Capture the cell that displays the provided text and extract its [x, y] central coordinate. 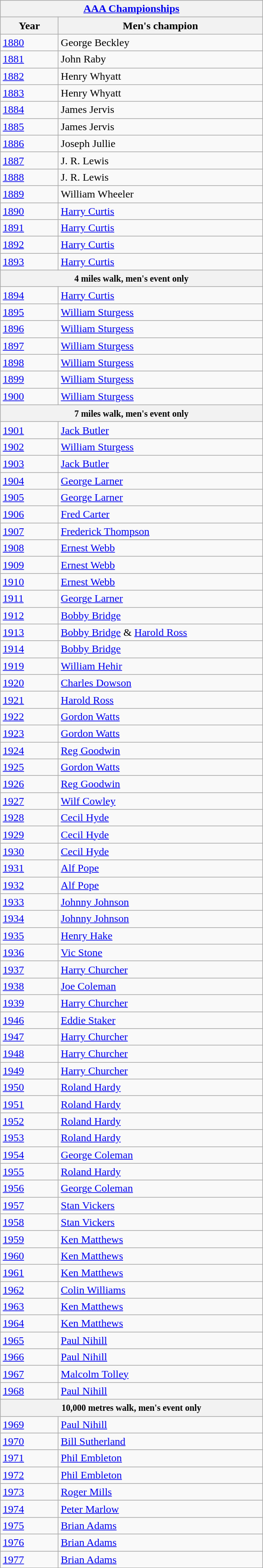
1970 [29, 1441]
Charles Dowson [160, 683]
1977 [29, 1559]
Roger Mills [160, 1492]
1958 [29, 1222]
1961 [29, 1273]
Eddie Staker [160, 1020]
1936 [29, 952]
1889 [29, 194]
1952 [29, 1121]
1965 [29, 1340]
1890 [29, 211]
1888 [29, 177]
1897 [29, 346]
7 miles walk, men's event only [131, 413]
1912 [29, 616]
Harold Ross [160, 700]
1935 [29, 936]
William Hehir [160, 666]
1922 [29, 716]
1887 [29, 160]
1932 [29, 885]
1885 [29, 127]
Colin Williams [160, 1290]
1960 [29, 1256]
1893 [29, 262]
Joe Coleman [160, 986]
Men's champion [160, 26]
1892 [29, 245]
William Wheeler [160, 194]
1923 [29, 733]
1920 [29, 683]
Malcolm Tolley [160, 1374]
1953 [29, 1138]
1962 [29, 1290]
1904 [29, 480]
1934 [29, 919]
1927 [29, 801]
Joseph Jullie [160, 143]
1939 [29, 1003]
1882 [29, 76]
1902 [29, 447]
1931 [29, 868]
1919 [29, 666]
1899 [29, 379]
1896 [29, 329]
1911 [29, 599]
1956 [29, 1189]
1898 [29, 363]
1976 [29, 1542]
1895 [29, 312]
1908 [29, 548]
Bobby Bridge & Harold Ross [160, 632]
1921 [29, 700]
1933 [29, 902]
Bill Sutherland [160, 1441]
1971 [29, 1458]
1948 [29, 1054]
1973 [29, 1492]
1928 [29, 818]
10,000 metres walk, men's event only [131, 1408]
1883 [29, 93]
Peter Marlow [160, 1509]
1949 [29, 1071]
1954 [29, 1155]
1950 [29, 1088]
1959 [29, 1239]
1929 [29, 835]
1886 [29, 143]
1957 [29, 1205]
Wilf Cowley [160, 801]
1964 [29, 1324]
1884 [29, 110]
1938 [29, 986]
1906 [29, 515]
1937 [29, 969]
Fred Carter [160, 515]
1930 [29, 852]
1966 [29, 1357]
1910 [29, 582]
1900 [29, 396]
1967 [29, 1374]
1968 [29, 1391]
1901 [29, 430]
1926 [29, 784]
Vic Stone [160, 952]
4 miles walk, men's event only [131, 279]
1909 [29, 565]
Year [29, 26]
1891 [29, 228]
AAA Championships [131, 9]
1905 [29, 498]
1955 [29, 1172]
1925 [29, 767]
1880 [29, 43]
1947 [29, 1037]
1914 [29, 649]
Henry Hake [160, 936]
1946 [29, 1020]
1969 [29, 1425]
1974 [29, 1509]
1903 [29, 464]
1951 [29, 1104]
George Beckley [160, 43]
1881 [29, 59]
1972 [29, 1475]
1894 [29, 295]
1975 [29, 1525]
1907 [29, 531]
John Raby [160, 59]
1913 [29, 632]
1924 [29, 751]
1963 [29, 1307]
Frederick Thompson [160, 531]
